Determine the (X, Y) coordinate at the center of the cell enclosing the given text.  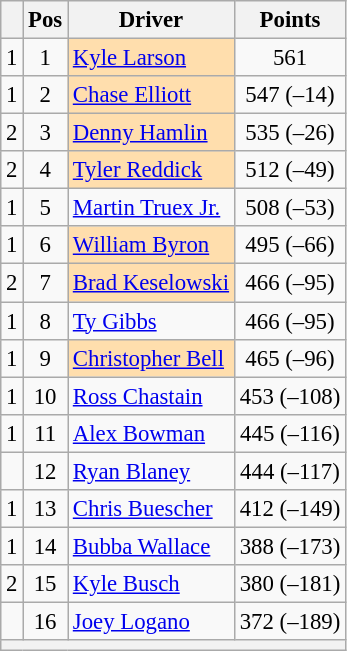
465 (–96) (290, 358)
Kyle Busch (152, 584)
5 (46, 208)
Chase Elliott (152, 95)
445 (–116) (290, 433)
6 (46, 245)
Pos (46, 20)
547 (–14) (290, 95)
13 (46, 509)
15 (46, 584)
Bubba Wallace (152, 546)
Ross Chastain (152, 396)
Chris Buescher (152, 509)
Kyle Larson (152, 58)
Joey Logano (152, 621)
Ryan Blaney (152, 471)
453 (–108) (290, 396)
Brad Keselowski (152, 283)
388 (–173) (290, 546)
Alex Bowman (152, 433)
535 (–26) (290, 133)
12 (46, 471)
508 (–53) (290, 208)
14 (46, 546)
3 (46, 133)
Ty Gibbs (152, 321)
Christopher Bell (152, 358)
Tyler Reddick (152, 170)
444 (–117) (290, 471)
Denny Hamlin (152, 133)
412 (–149) (290, 509)
4 (46, 170)
7 (46, 283)
380 (–181) (290, 584)
372 (–189) (290, 621)
512 (–49) (290, 170)
495 (–66) (290, 245)
Points (290, 20)
16 (46, 621)
Driver (152, 20)
11 (46, 433)
9 (46, 358)
561 (290, 58)
William Byron (152, 245)
10 (46, 396)
8 (46, 321)
Martin Truex Jr. (152, 208)
